Determine the (X, Y) coordinate at the center of the cell enclosing the given text.  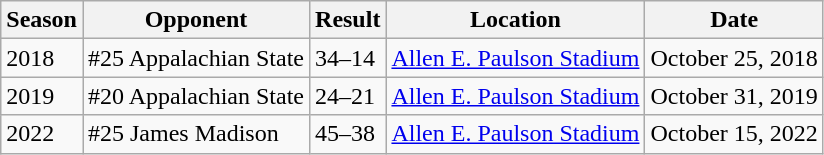
#25 Appalachian State (196, 58)
24–21 (348, 96)
October 31, 2019 (734, 96)
Location (516, 20)
October 15, 2022 (734, 134)
Date (734, 20)
#20 Appalachian State (196, 96)
October 25, 2018 (734, 58)
Season (42, 20)
2018 (42, 58)
34–14 (348, 58)
#25 James Madison (196, 134)
2019 (42, 96)
Result (348, 20)
45–38 (348, 134)
Opponent (196, 20)
2022 (42, 134)
